Return [X, Y] of the center of cell containing provided text 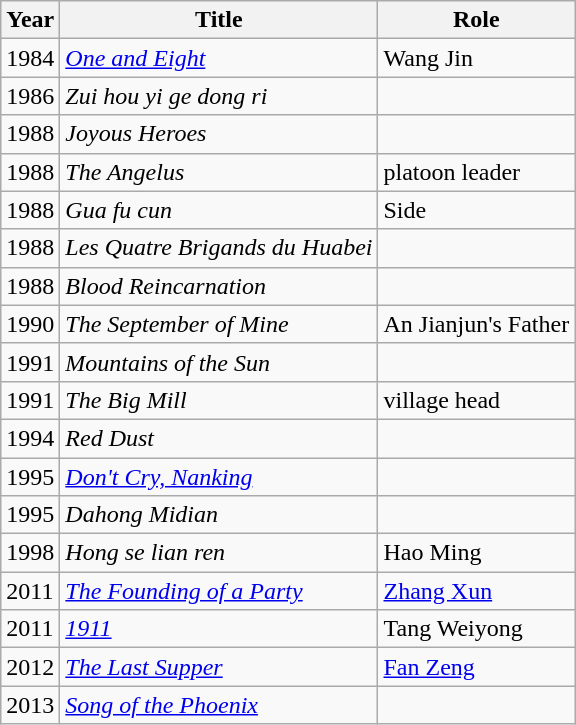
2012 [30, 667]
Dahong Midian [219, 515]
Wang Jin [476, 58]
The Big Mill [219, 400]
Blood Reincarnation [219, 286]
1998 [30, 553]
Fan Zeng [476, 667]
Hong se lian ren [219, 553]
The Last Supper [219, 667]
1911 [219, 629]
1984 [30, 58]
Gua fu cun [219, 210]
One and Eight [219, 58]
Zui hou yi ge dong ri [219, 96]
Don't Cry, Nanking [219, 477]
Role [476, 20]
Year [30, 20]
Joyous Heroes [219, 134]
1990 [30, 324]
1994 [30, 438]
Tang Weiyong [476, 629]
The September of Mine [219, 324]
Side [476, 210]
Mountains of the Sun [219, 362]
2013 [30, 705]
platoon leader [476, 172]
Title [219, 20]
Song of the Phoenix [219, 705]
Zhang Xun [476, 591]
Les Quatre Brigands du Huabei [219, 248]
Hao Ming [476, 553]
village head [476, 400]
1986 [30, 96]
An Jianjun's Father [476, 324]
The Angelus [219, 172]
Red Dust [219, 438]
The Founding of a Party [219, 591]
